Extract the [X, Y] coordinate from the center of the cell holding the provided text.  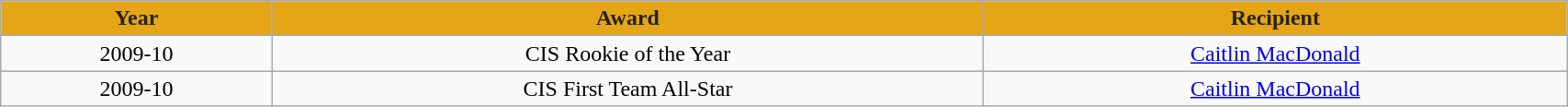
CIS First Team All-Star [628, 89]
Recipient [1275, 18]
Year [136, 18]
CIS Rookie of the Year [628, 53]
Award [628, 18]
